For the text-containing cell, return its midpoint in (X, Y) coordinate format. 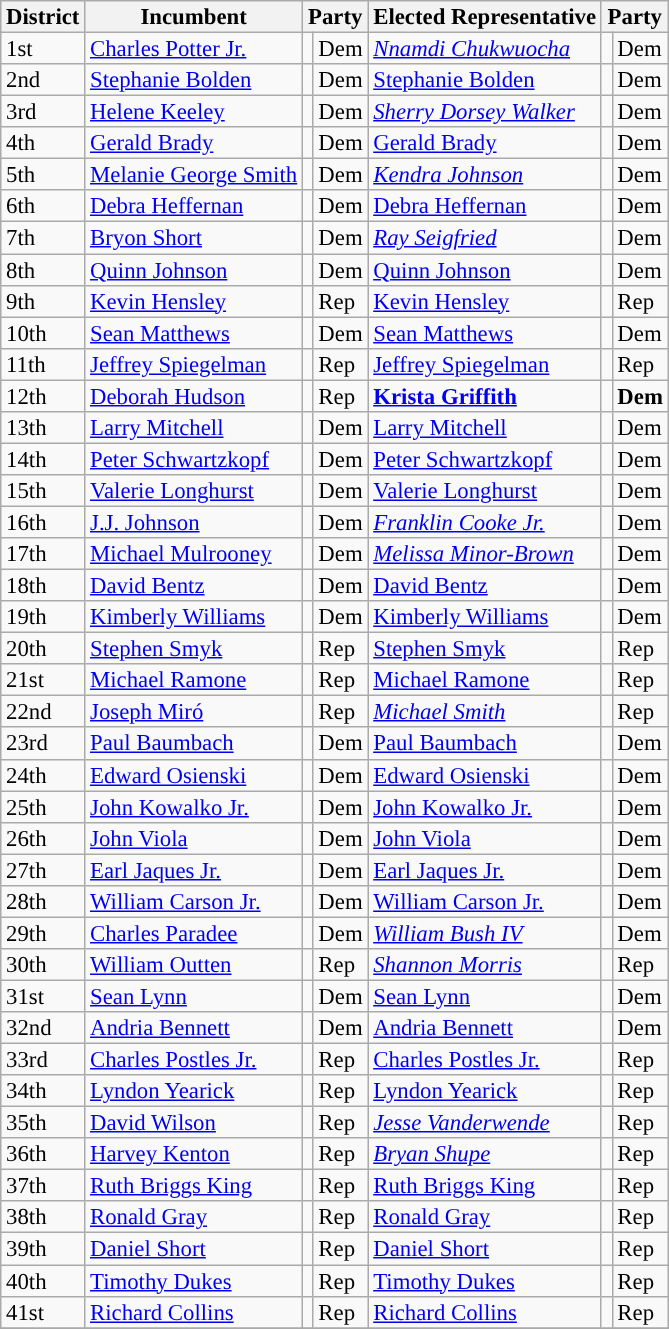
20th (43, 649)
Shannon Morris (485, 965)
Krista Griffith (485, 396)
29th (43, 933)
5th (43, 175)
Harvey Kenton (194, 1154)
13th (43, 428)
6th (43, 206)
Joseph Miró (194, 712)
24th (43, 775)
10th (43, 333)
7th (43, 238)
37th (43, 1186)
Nnamdi Chukwuocha (485, 49)
32nd (43, 1028)
Bryan Shupe (485, 1154)
Jesse Vanderwende (485, 1123)
J.J. Johnson (194, 522)
15th (43, 491)
3rd (43, 112)
36th (43, 1154)
Deborah Hudson (194, 396)
Incumbent (194, 17)
1st (43, 49)
34th (43, 1091)
4th (43, 143)
Franklin Cooke Jr. (485, 522)
28th (43, 902)
Melanie George Smith (194, 175)
21st (43, 680)
25th (43, 807)
David Wilson (194, 1123)
Charles Paradee (194, 933)
9th (43, 301)
Elected Representative (485, 17)
Ray Seigfried (485, 238)
William Outten (194, 965)
38th (43, 1218)
Michael Mulrooney (194, 554)
35th (43, 1123)
11th (43, 364)
17th (43, 554)
40th (43, 1281)
16th (43, 522)
Helene Keeley (194, 112)
26th (43, 838)
Sherry Dorsey Walker (485, 112)
District (43, 17)
30th (43, 965)
8th (43, 270)
18th (43, 586)
Kendra Johnson (485, 175)
19th (43, 617)
12th (43, 396)
22nd (43, 712)
14th (43, 459)
41st (43, 1312)
Bryon Short (194, 238)
Michael Smith (485, 712)
Charles Potter Jr. (194, 49)
Melissa Minor-Brown (485, 554)
2nd (43, 80)
23rd (43, 744)
31st (43, 996)
27th (43, 870)
39th (43, 1249)
33rd (43, 1060)
William Bush IV (485, 933)
